From the cell containing the given text, extract its center point as [X, Y] coordinate. 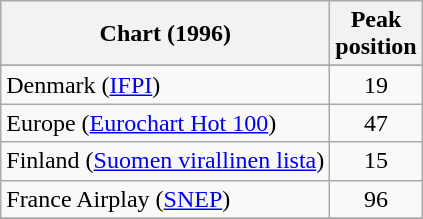
Denmark (IFPI) [166, 85]
France Airplay (SNEP) [166, 199]
19 [376, 85]
96 [376, 199]
Peakposition [376, 34]
Chart (1996) [166, 34]
47 [376, 123]
Finland (Suomen virallinen lista) [166, 161]
15 [376, 161]
Europe (Eurochart Hot 100) [166, 123]
